Output the (x, y) coordinate of the center of the cell containing the given text.  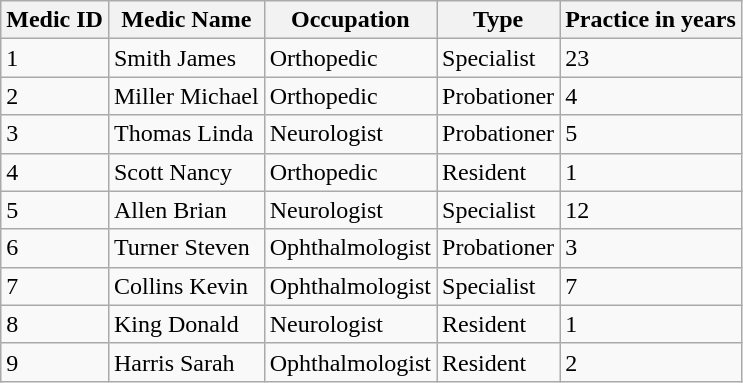
Turner Steven (186, 248)
Collins Kevin (186, 286)
Harris Sarah (186, 362)
Medic ID (55, 20)
9 (55, 362)
Allen Brian (186, 210)
23 (651, 58)
Type (498, 20)
Miller Michael (186, 96)
Scott Nancy (186, 172)
6 (55, 248)
King Donald (186, 324)
Smith James (186, 58)
Thomas Linda (186, 134)
12 (651, 210)
Occupation (350, 20)
8 (55, 324)
Medic Name (186, 20)
Practice in years (651, 20)
